Extract the (x, y) coordinate from the center of the cell holding the provided text.  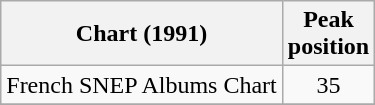
Peakposition (328, 34)
35 (328, 85)
Chart (1991) (142, 34)
French SNEP Albums Chart (142, 85)
